Detect which cell encompasses the target text, then output its (x, y) center coordinate. 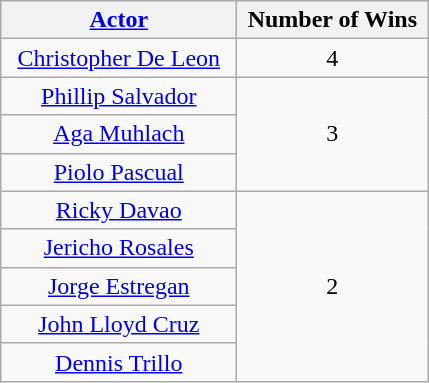
Jorge Estregan (119, 286)
3 (332, 134)
Ricky Davao (119, 210)
John Lloyd Cruz (119, 324)
Number of Wins (332, 20)
Jericho Rosales (119, 248)
Phillip Salvador (119, 96)
Christopher De Leon (119, 58)
Aga Muhlach (119, 134)
4 (332, 58)
2 (332, 286)
Piolo Pascual (119, 172)
Actor (119, 20)
Dennis Trillo (119, 362)
